Identify which cell holds the provided text, then report its [X, Y] central coordinate. 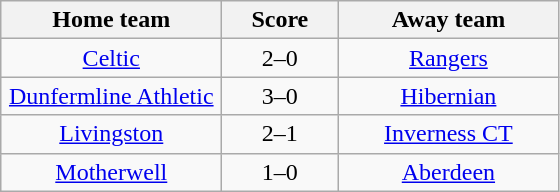
Inverness CT [448, 134]
2–1 [280, 134]
Dunfermline Athletic [112, 96]
Motherwell [112, 172]
Away team [448, 20]
3–0 [280, 96]
1–0 [280, 172]
Rangers [448, 58]
Celtic [112, 58]
2–0 [280, 58]
Livingston [112, 134]
Score [280, 20]
Hibernian [448, 96]
Aberdeen [448, 172]
Home team [112, 20]
